Pinpoint the cell where the given text exists, returning its [x, y] midpoint coordinate. 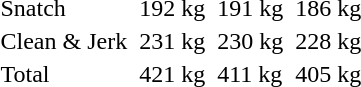
230 kg [250, 41]
231 kg [172, 41]
